Return the [X, Y] coordinate for the center point of the cell that contains the specified text.  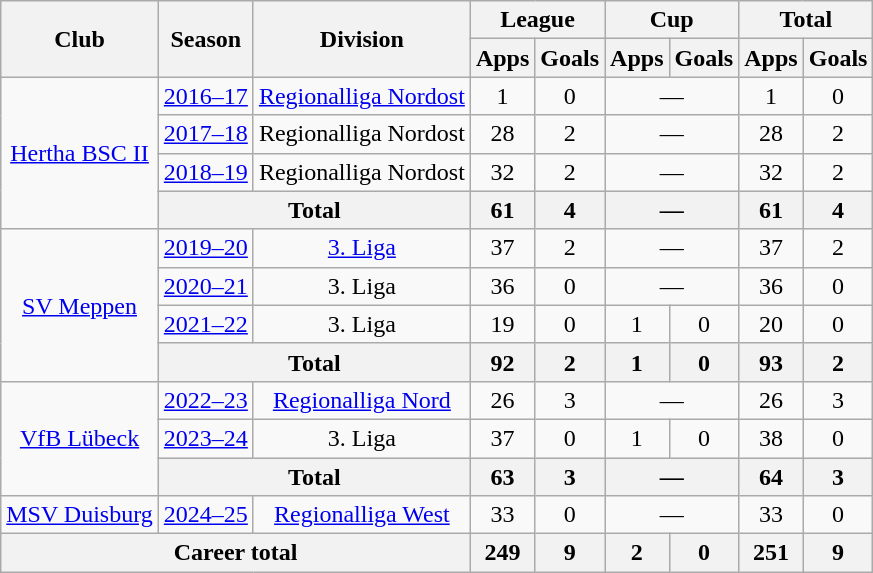
2018–19 [206, 172]
251 [771, 553]
92 [502, 362]
Season [206, 39]
2020–21 [206, 286]
MSV Duisburg [80, 515]
Cup [672, 20]
SV Meppen [80, 305]
249 [502, 553]
19 [502, 324]
2019–20 [206, 248]
Regionalliga West [362, 515]
Hertha BSC II [80, 153]
League [537, 20]
2021–22 [206, 324]
2017–18 [206, 134]
Club [80, 39]
93 [771, 362]
2023–24 [206, 438]
64 [771, 477]
Regionalliga Nord [362, 400]
Career total [236, 553]
Division [362, 39]
VfB Lübeck [80, 438]
2016–17 [206, 96]
20 [771, 324]
2022–23 [206, 400]
63 [502, 477]
38 [771, 438]
2024–25 [206, 515]
